Return the [X, Y] coordinate for the center point of the cell that contains the specified text.  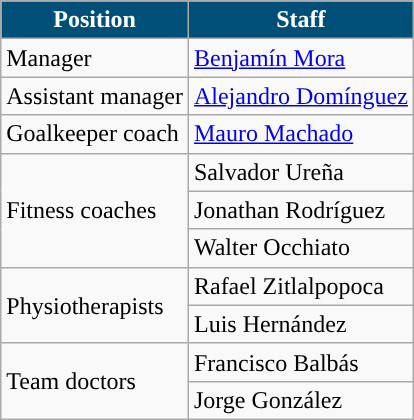
Benjamín Mora [300, 58]
Rafael Zitlalpopoca [300, 286]
Team doctors [95, 381]
Physiotherapists [95, 305]
Salvador Ureña [300, 172]
Fitness coaches [95, 210]
Walter Occhiato [300, 248]
Manager [95, 58]
Francisco Balbás [300, 362]
Jonathan Rodríguez [300, 210]
Goalkeeper coach [95, 134]
Luis Hernández [300, 324]
Mauro Machado [300, 134]
Jorge González [300, 400]
Alejandro Domínguez [300, 96]
Position [95, 20]
Assistant manager [95, 96]
Staff [300, 20]
